Return the (x, y) coordinate for the center point of the cell that contains the specified text.  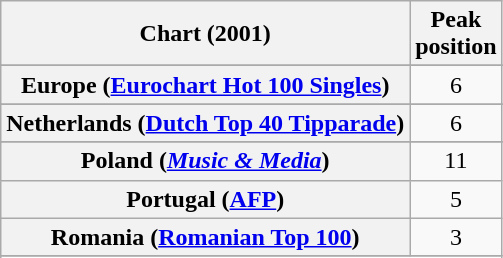
11 (456, 161)
3 (456, 237)
Romania (Romanian Top 100) (206, 237)
Peakposition (456, 34)
Poland (Music & Media) (206, 161)
Portugal (AFP) (206, 199)
5 (456, 199)
Chart (2001) (206, 34)
Netherlands (Dutch Top 40 Tipparade) (206, 123)
Europe (Eurochart Hot 100 Singles) (206, 85)
